Identify which cell holds the provided text, then report its [X, Y] central coordinate. 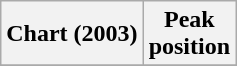
Chart (2003) [72, 34]
Peakposition [189, 34]
